Output the [x, y] coordinate of the center of the cell containing the given text.  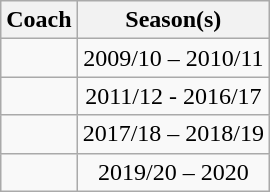
Season(s) [173, 20]
Coach [39, 20]
2017/18 – 2018/19 [173, 134]
2009/10 – 2010/11 [173, 58]
2019/20 – 2020 [173, 172]
2011/12 - 2016/17 [173, 96]
